Output the [X, Y] coordinate of the center of the cell containing the given text.  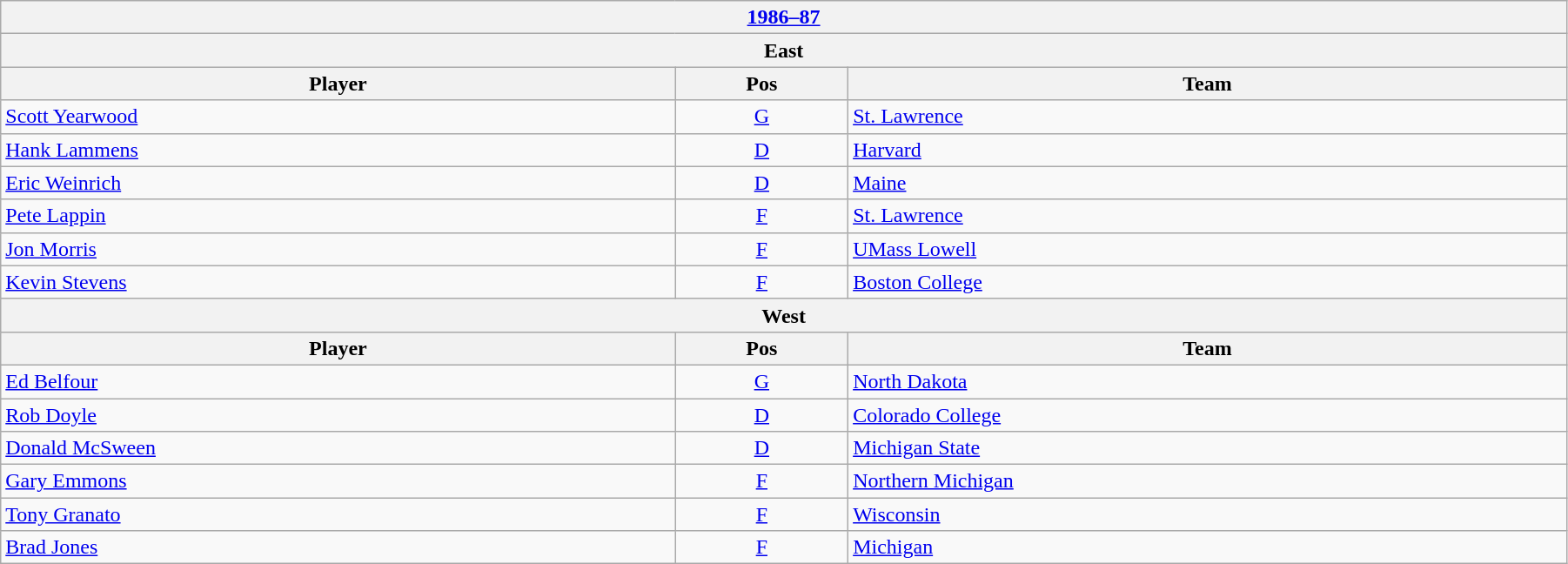
Boston College [1208, 282]
Harvard [1208, 150]
Kevin Stevens [338, 282]
Michigan [1208, 547]
Northern Michigan [1208, 481]
North Dakota [1208, 381]
Jon Morris [338, 249]
1986–87 [784, 17]
Wisconsin [1208, 514]
East [784, 50]
Hank Lammens [338, 150]
Eric Weinrich [338, 183]
Scott Yearwood [338, 117]
Colorado College [1208, 415]
Maine [1208, 183]
Brad Jones [338, 547]
Gary Emmons [338, 481]
Ed Belfour [338, 381]
Rob Doyle [338, 415]
Donald McSween [338, 448]
Michigan State [1208, 448]
West [784, 315]
UMass Lowell [1208, 249]
Pete Lappin [338, 216]
Tony Granato [338, 514]
